Scan for the cell matching the given text and deliver its (X, Y) coordinate at center. 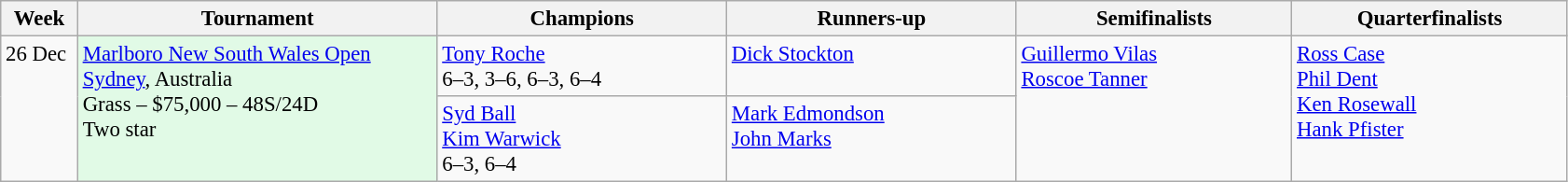
Mark Edmondson John Marks (873, 139)
Guillermo Vilas Roscoe Tanner (1154, 109)
Champions (582, 19)
Tony Roche 6–3, 3–6, 6–3, 6–4 (582, 67)
Semifinalists (1154, 19)
Runners-up (873, 19)
Syd Ball Kim Warwick 6–3, 6–4 (582, 139)
Quarterfinalists (1430, 19)
26 Dec (39, 109)
Ross Case Phil Dent Ken Rosewall Hank Pfister (1430, 109)
Tournament (257, 19)
Week (39, 19)
Marlboro New South Wales Open Sydney, Australia Grass – $75,000 – 48S/24D Two star (257, 109)
Dick Stockton (873, 67)
